Output the (x, y) coordinate of the center of the cell containing the given text.  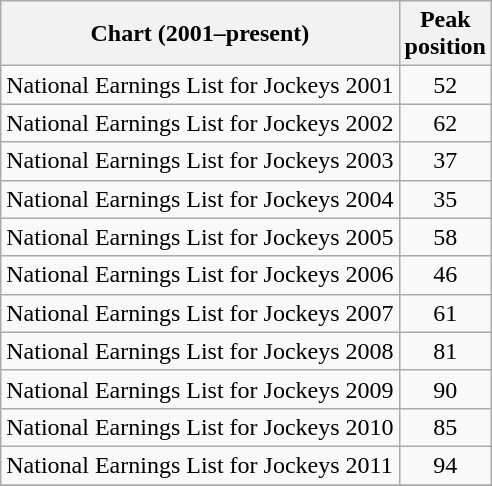
National Earnings List for Jockeys 2009 (200, 389)
94 (445, 465)
Chart (2001–present) (200, 34)
National Earnings List for Jockeys 2010 (200, 427)
58 (445, 237)
National Earnings List for Jockeys 2011 (200, 465)
National Earnings List for Jockeys 2007 (200, 313)
National Earnings List for Jockeys 2008 (200, 351)
52 (445, 85)
National Earnings List for Jockeys 2004 (200, 199)
62 (445, 123)
61 (445, 313)
46 (445, 275)
Peakposition (445, 34)
90 (445, 389)
National Earnings List for Jockeys 2001 (200, 85)
35 (445, 199)
National Earnings List for Jockeys 2003 (200, 161)
National Earnings List for Jockeys 2005 (200, 237)
National Earnings List for Jockeys 2002 (200, 123)
National Earnings List for Jockeys 2006 (200, 275)
37 (445, 161)
85 (445, 427)
81 (445, 351)
